Search for the cell housing the specified text and yield its (x, y) center coordinate. 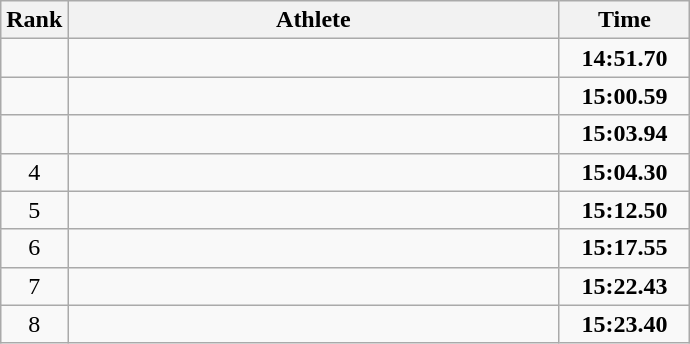
6 (34, 248)
4 (34, 172)
15:04.30 (624, 172)
15:03.94 (624, 134)
8 (34, 324)
Time (624, 20)
15:00.59 (624, 96)
15:22.43 (624, 286)
Athlete (314, 20)
14:51.70 (624, 58)
15:17.55 (624, 248)
15:12.50 (624, 210)
7 (34, 286)
Rank (34, 20)
15:23.40 (624, 324)
5 (34, 210)
